Determine the (X, Y) coordinate at the center of the cell enclosing the given text.  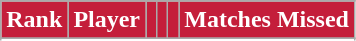
Player (107, 20)
Rank (34, 20)
Matches Missed (267, 20)
